Scan for the cell matching the given text and deliver its [x, y] coordinate at center. 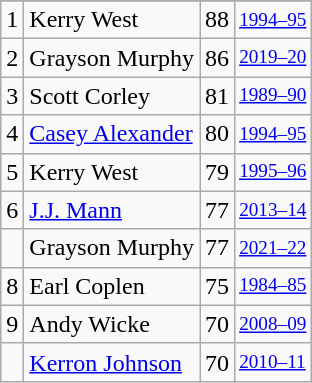
2008–09 [273, 324]
3 [12, 96]
Kerron Johnson [112, 362]
Casey Alexander [112, 134]
2019–20 [273, 58]
86 [218, 58]
2013–14 [273, 210]
79 [218, 172]
Andy Wicke [112, 324]
6 [12, 210]
2010–11 [273, 362]
1989–90 [273, 96]
Earl Coplen [112, 286]
1984–85 [273, 286]
4 [12, 134]
2021–22 [273, 248]
1995–96 [273, 172]
88 [218, 20]
8 [12, 286]
5 [12, 172]
J.J. Mann [112, 210]
Scott Corley [112, 96]
80 [218, 134]
1 [12, 20]
9 [12, 324]
75 [218, 286]
81 [218, 96]
2 [12, 58]
